Detect which cell encompasses the target text, then output its [X, Y] center coordinate. 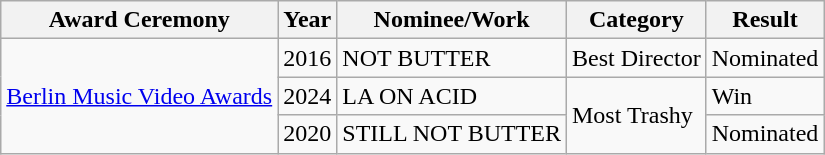
2024 [308, 96]
Win [765, 96]
Best Director [636, 58]
Berlin Music Video Awards [140, 96]
Award Ceremony [140, 20]
Result [765, 20]
Nominee/Work [452, 20]
STILL NOT BUTTER [452, 134]
NOT BUTTER [452, 58]
LA ON ACID [452, 96]
Category [636, 20]
2016 [308, 58]
Year [308, 20]
2020 [308, 134]
Most Trashy [636, 115]
